Provide the [x, y] coordinate of the cell's center where the given text is located.  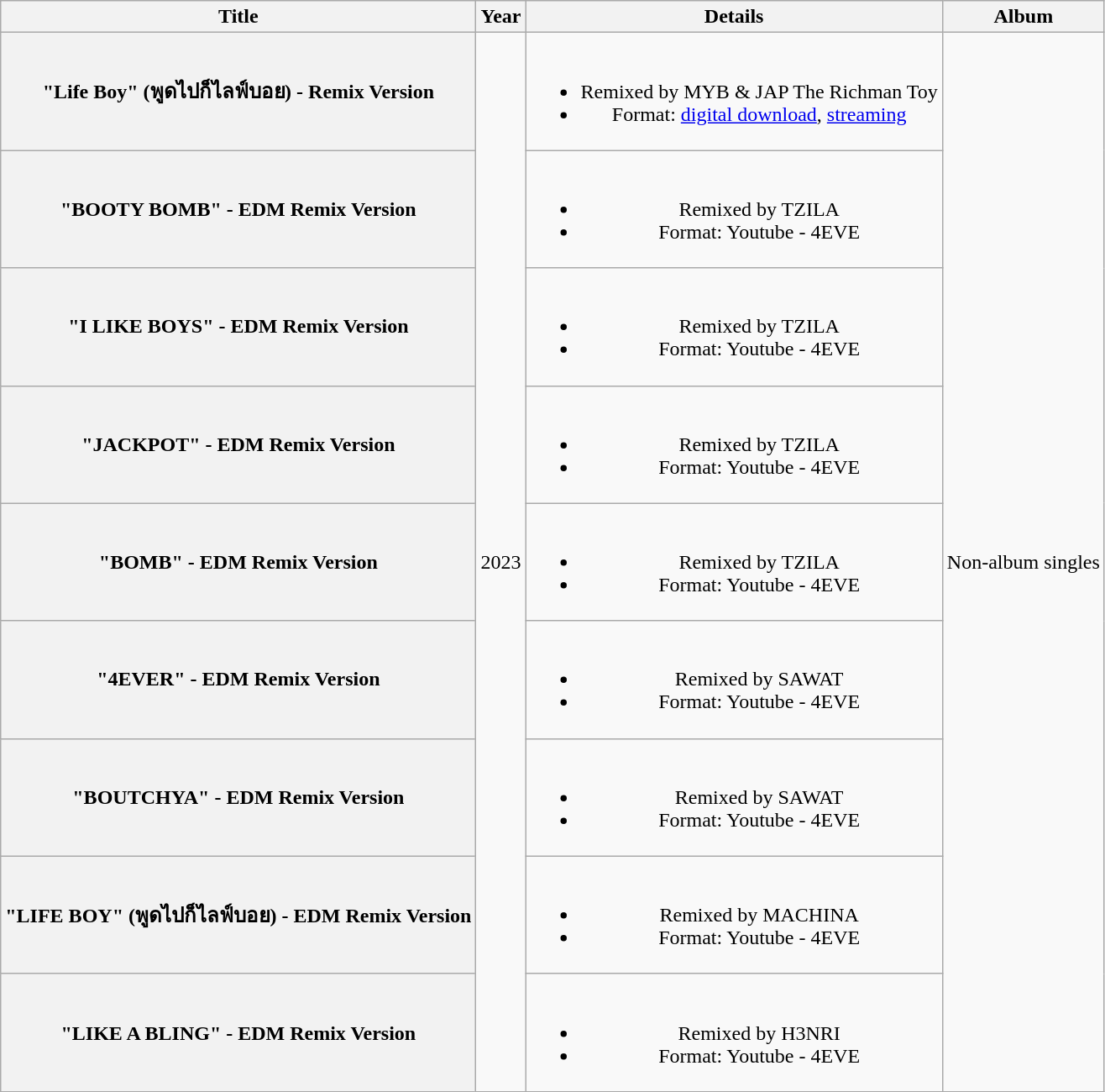
Remixed by H3NRIFormat: Youtube - 4EVE [734, 1032]
Non-album singles [1023, 563]
"BOOTY BOMB" - EDM Remix Version [238, 209]
Year [500, 17]
"4EVER" - EDM Remix Version [238, 680]
Album [1023, 17]
"I LIKE BOYS" - EDM Remix Version [238, 327]
"Life Boy" (พูดไปก็ไลฟ์บอย) - Remix Version [238, 92]
Title [238, 17]
"LIKE A BLING" - EDM Remix Version [238, 1032]
Remixed by MYB & JAP The Richman ToyFormat: digital download, streaming [734, 92]
"BOUTCHYA" - EDM Remix Version [238, 797]
"BOMB" - EDM Remix Version [238, 562]
Remixed by MACHINAFormat: Youtube - 4EVE [734, 915]
"LIFE BOY" (พูดไปก็ไลฟ์บอย) - EDM Remix Version [238, 915]
Details [734, 17]
2023 [500, 563]
"JACKPOT" - EDM Remix Version [238, 444]
